Provide the (X, Y) coordinate of the cell's center where the given text is located.  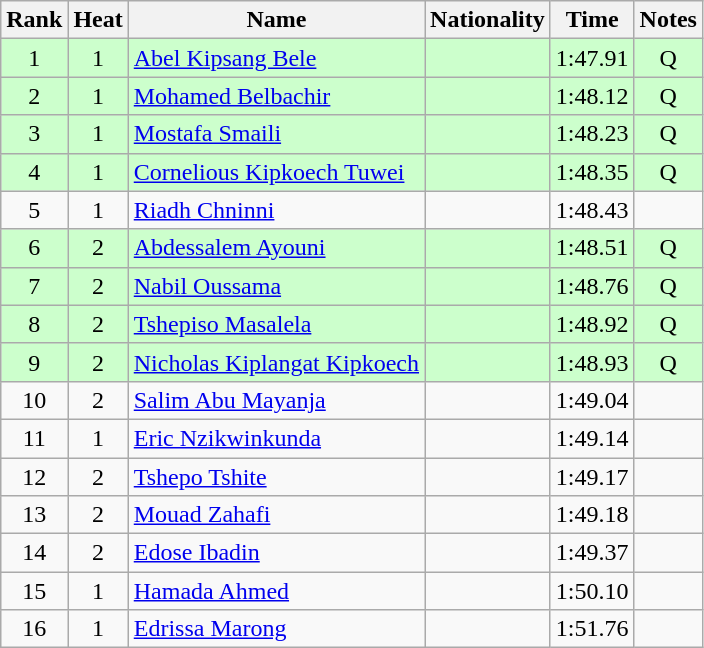
1:48.43 (592, 210)
Hamada Ahmed (276, 591)
6 (34, 248)
Time (592, 20)
Mohamed Belbachir (276, 96)
1:48.93 (592, 362)
Cornelious Kipkoech Tuwei (276, 172)
Nabil Oussama (276, 286)
3 (34, 134)
Edose Ibadin (276, 553)
4 (34, 172)
7 (34, 286)
Abdessalem Ayouni (276, 248)
8 (34, 324)
1:49.14 (592, 438)
Eric Nzikwinkunda (276, 438)
9 (34, 362)
Nationality (488, 20)
1:48.51 (592, 248)
Rank (34, 20)
Mouad Zahafi (276, 515)
1:49.04 (592, 400)
1:50.10 (592, 591)
Edrissa Marong (276, 629)
13 (34, 515)
1:48.92 (592, 324)
Notes (668, 20)
Heat (98, 20)
Riadh Chninni (276, 210)
1:48.23 (592, 134)
1:49.18 (592, 515)
14 (34, 553)
Abel Kipsang Bele (276, 58)
5 (34, 210)
11 (34, 438)
1:48.12 (592, 96)
1:51.76 (592, 629)
1:48.35 (592, 172)
1:48.76 (592, 286)
12 (34, 477)
10 (34, 400)
Mostafa Smaili (276, 134)
Nicholas Kiplangat Kipkoech (276, 362)
15 (34, 591)
Tshepo Tshite (276, 477)
Name (276, 20)
Tshepiso Masalela (276, 324)
Salim Abu Mayanja (276, 400)
16 (34, 629)
1:49.37 (592, 553)
1:47.91 (592, 58)
1:49.17 (592, 477)
